Locate the cell with the specified text and output its (X, Y) center coordinate. 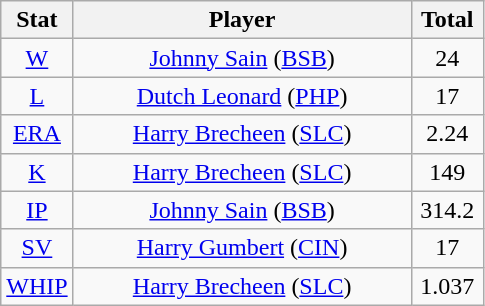
W (37, 58)
24 (447, 58)
Total (447, 20)
K (37, 172)
314.2 (447, 210)
ERA (37, 134)
2.24 (447, 134)
Harry Gumbert (CIN) (242, 248)
IP (37, 210)
SV (37, 248)
Stat (37, 20)
Dutch Leonard (PHP) (242, 96)
Player (242, 20)
L (37, 96)
WHIP (37, 286)
1.037 (447, 286)
149 (447, 172)
